Determine the [x, y] coordinate at the center of the cell enclosing the given text.  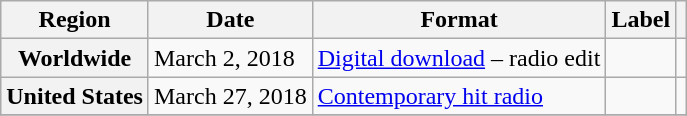
March 27, 2018 [230, 96]
United States [75, 96]
Date [230, 20]
Contemporary hit radio [459, 96]
Format [459, 20]
March 2, 2018 [230, 58]
Label [641, 20]
Region [75, 20]
Worldwide [75, 58]
Digital download – radio edit [459, 58]
